Detect which cell encompasses the target text, then output its [x, y] center coordinate. 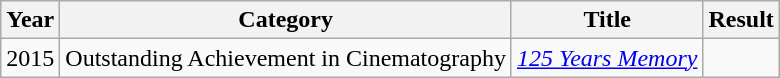
Result [741, 20]
Year [30, 20]
Category [286, 20]
Title [607, 20]
2015 [30, 58]
Outstanding Achievement in Cinematography [286, 58]
125 Years Memory [607, 58]
